Determine the [x, y] coordinate at the center of the cell enclosing the given text.  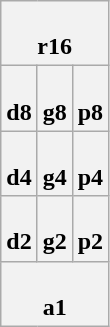
d2 [19, 228]
p8 [90, 98]
g4 [54, 164]
p2 [90, 228]
p4 [90, 164]
g2 [54, 228]
a1 [55, 294]
d4 [19, 164]
d8 [19, 98]
r16 [55, 34]
g8 [54, 98]
